For the text-containing cell, return its midpoint in (X, Y) coordinate format. 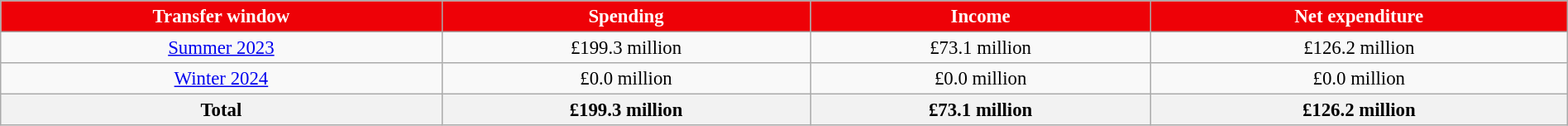
Net expenditure (1359, 17)
Transfer window (222, 17)
Spending (626, 17)
Winter 2024 (222, 79)
Summer 2023 (222, 48)
Total (222, 110)
Income (981, 17)
